Scan for the cell matching the given text and deliver its (x, y) coordinate at center. 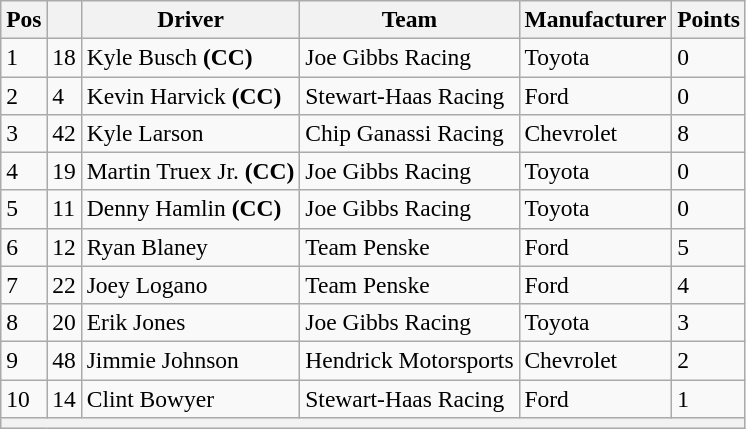
Chip Ganassi Racing (410, 133)
Martin Truex Jr. (CC) (190, 171)
42 (64, 133)
10 (24, 398)
Manufacturer (596, 19)
Kyle Busch (CC) (190, 57)
7 (24, 285)
48 (64, 360)
22 (64, 285)
Denny Hamlin (CC) (190, 209)
12 (64, 247)
Erik Jones (190, 322)
6 (24, 247)
Ryan Blaney (190, 247)
19 (64, 171)
Kevin Harvick (CC) (190, 95)
Team (410, 19)
Pos (24, 19)
Points (709, 19)
9 (24, 360)
18 (64, 57)
Jimmie Johnson (190, 360)
14 (64, 398)
Clint Bowyer (190, 398)
11 (64, 209)
Driver (190, 19)
Hendrick Motorsports (410, 360)
Joey Logano (190, 285)
20 (64, 322)
Kyle Larson (190, 133)
